Capture the cell that displays the provided text and extract its [X, Y] central coordinate. 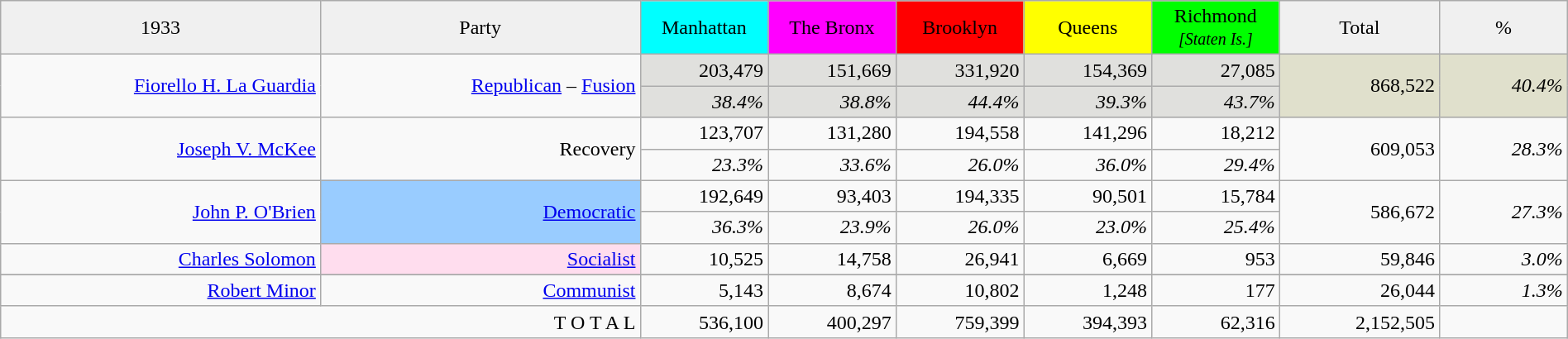
868,522 [1360, 86]
23.9% [832, 227]
131,280 [832, 133]
394,393 [1088, 322]
14,758 [832, 259]
536,100 [705, 322]
36.3% [705, 227]
John P. O'Brien [160, 212]
23.0% [1088, 227]
The Bronx [832, 28]
Manhattan [705, 28]
Robert Minor [160, 290]
36.0% [1088, 165]
93,403 [832, 196]
Communist [480, 290]
586,672 [1360, 212]
194,335 [959, 196]
1933 [160, 28]
2,152,505 [1360, 322]
141,296 [1088, 133]
Total [1360, 28]
44.4% [959, 102]
Queens [1088, 28]
Socialist [480, 259]
% [1503, 28]
203,479 [705, 70]
10,802 [959, 290]
194,558 [959, 133]
192,649 [705, 196]
40.4% [1503, 86]
8,674 [832, 290]
62,316 [1216, 322]
3.0% [1503, 259]
177 [1216, 290]
Fiorello H. La Guardia [160, 86]
90,501 [1088, 196]
151,669 [832, 70]
23.3% [705, 165]
759,399 [959, 322]
38.4% [705, 102]
5,143 [705, 290]
Democratic [480, 212]
1.3% [1503, 290]
38.8% [832, 102]
18,212 [1216, 133]
25.4% [1216, 227]
43.7% [1216, 102]
Republican – Fusion [480, 86]
T O T A L [321, 322]
609,053 [1360, 149]
33.6% [832, 165]
15,784 [1216, 196]
400,297 [832, 322]
Richmond [Staten Is.] [1216, 28]
29.4% [1216, 165]
Recovery [480, 149]
26,941 [959, 259]
331,920 [959, 70]
28.3% [1503, 149]
Party [480, 28]
Charles Solomon [160, 259]
39.3% [1088, 102]
953 [1216, 259]
27.3% [1503, 212]
154,369 [1088, 70]
27,085 [1216, 70]
123,707 [705, 133]
6,669 [1088, 259]
1,248 [1088, 290]
26,044 [1360, 290]
59,846 [1360, 259]
10,525 [705, 259]
Brooklyn [959, 28]
Joseph V. McKee [160, 149]
